From the cell containing the given text, extract its center point as [X, Y] coordinate. 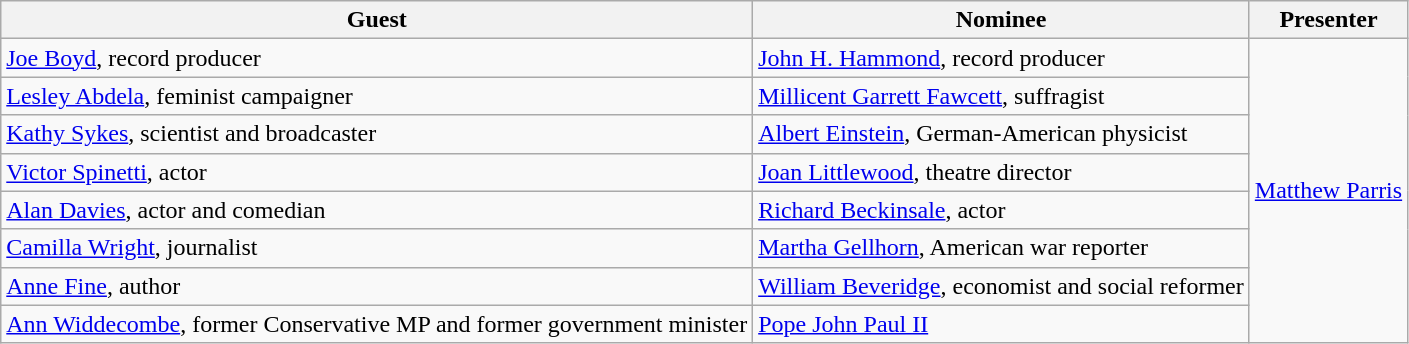
Presenter [1328, 20]
William Beveridge, economist and social reformer [1002, 286]
Guest [377, 20]
Nominee [1002, 20]
Joan Littlewood, theatre director [1002, 172]
Albert Einstein, German-American physicist [1002, 134]
Pope John Paul II [1002, 324]
Millicent Garrett Fawcett, suffragist [1002, 96]
Victor Spinetti, actor [377, 172]
Matthew Parris [1328, 191]
Anne Fine, author [377, 286]
Martha Gellhorn, American war reporter [1002, 248]
Ann Widdecombe, former Conservative MP and former government minister [377, 324]
Joe Boyd, record producer [377, 58]
John H. Hammond, record producer [1002, 58]
Alan Davies, actor and comedian [377, 210]
Richard Beckinsale, actor [1002, 210]
Kathy Sykes, scientist and broadcaster [377, 134]
Camilla Wright, journalist [377, 248]
Lesley Abdela, feminist campaigner [377, 96]
